Output the (x, y) coordinate of the center of the cell containing the given text.  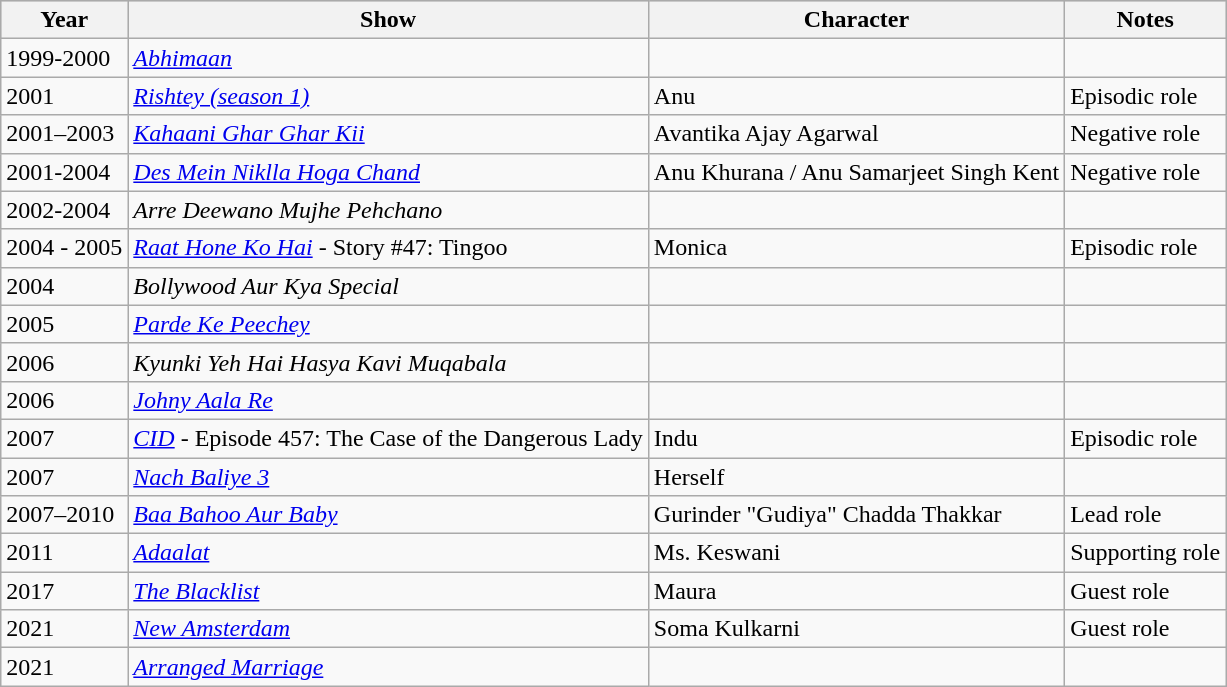
2001 (64, 96)
CID - Episode 457: The Case of the Dangerous Lady (388, 438)
Anu (856, 96)
2011 (64, 553)
The Blacklist (388, 591)
Avantika Ajay Agarwal (856, 134)
Bollywood Aur Kya Special (388, 286)
Raat Hone Ko Hai - Story #47: Tingoo (388, 248)
2001-2004 (64, 172)
Gurinder "Gudiya" Chadda Thakkar (856, 515)
Abhimaan (388, 58)
Notes (1146, 20)
2007–2010 (64, 515)
Supporting role (1146, 553)
2005 (64, 324)
Monica (856, 248)
Ms. Keswani (856, 553)
Rishtey (season 1) (388, 96)
Kahaani Ghar Ghar Kii (388, 134)
New Amsterdam (388, 629)
Des Mein Niklla Hoga Chand (388, 172)
Adaalat (388, 553)
Baa Bahoo Aur Baby (388, 515)
Lead role (1146, 515)
Soma Kulkarni (856, 629)
Anu Khurana / Anu Samarjeet Singh Kent (856, 172)
Nach Baliye 3 (388, 477)
2004 (64, 286)
Maura (856, 591)
Show (388, 20)
Johny Aala Re (388, 400)
Herself (856, 477)
Arre Deewano Mujhe Pehchano (388, 210)
2004 - 2005 (64, 248)
Character (856, 20)
Parde Ke Peechey (388, 324)
2001–2003 (64, 134)
2017 (64, 591)
Arranged Marriage (388, 667)
Year (64, 20)
1999-2000 (64, 58)
Kyunki Yeh Hai Hasya Kavi Muqabala (388, 362)
2002-2004 (64, 210)
Indu (856, 438)
